Identify which cell holds the provided text, then report its (x, y) central coordinate. 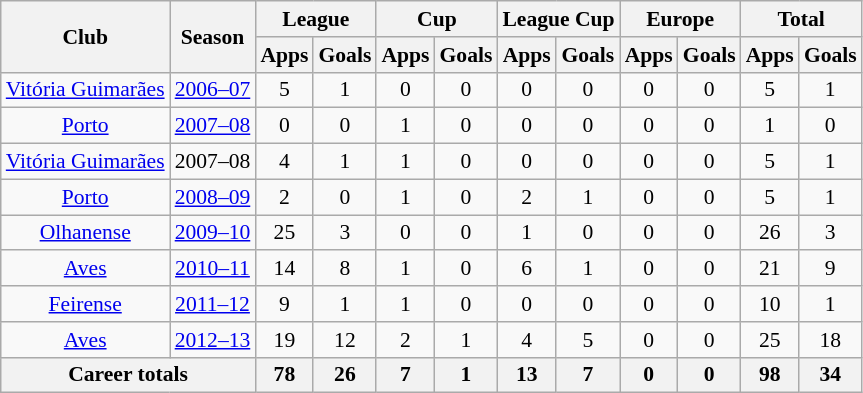
2010–11 (213, 269)
18 (830, 340)
14 (284, 269)
Career totals (128, 375)
League (316, 19)
Olhanense (86, 233)
Total (802, 19)
98 (770, 375)
2006–07 (213, 90)
Feirense (86, 304)
34 (830, 375)
Europe (680, 19)
19 (284, 340)
2012–13 (213, 340)
10 (770, 304)
Cup (436, 19)
12 (344, 340)
6 (526, 269)
2011–12 (213, 304)
13 (526, 375)
Club (86, 36)
League Cup (558, 19)
2009–10 (213, 233)
78 (284, 375)
2008–09 (213, 197)
21 (770, 269)
8 (344, 269)
Season (213, 36)
